Scan for the cell matching the given text and deliver its [X, Y] coordinate at center. 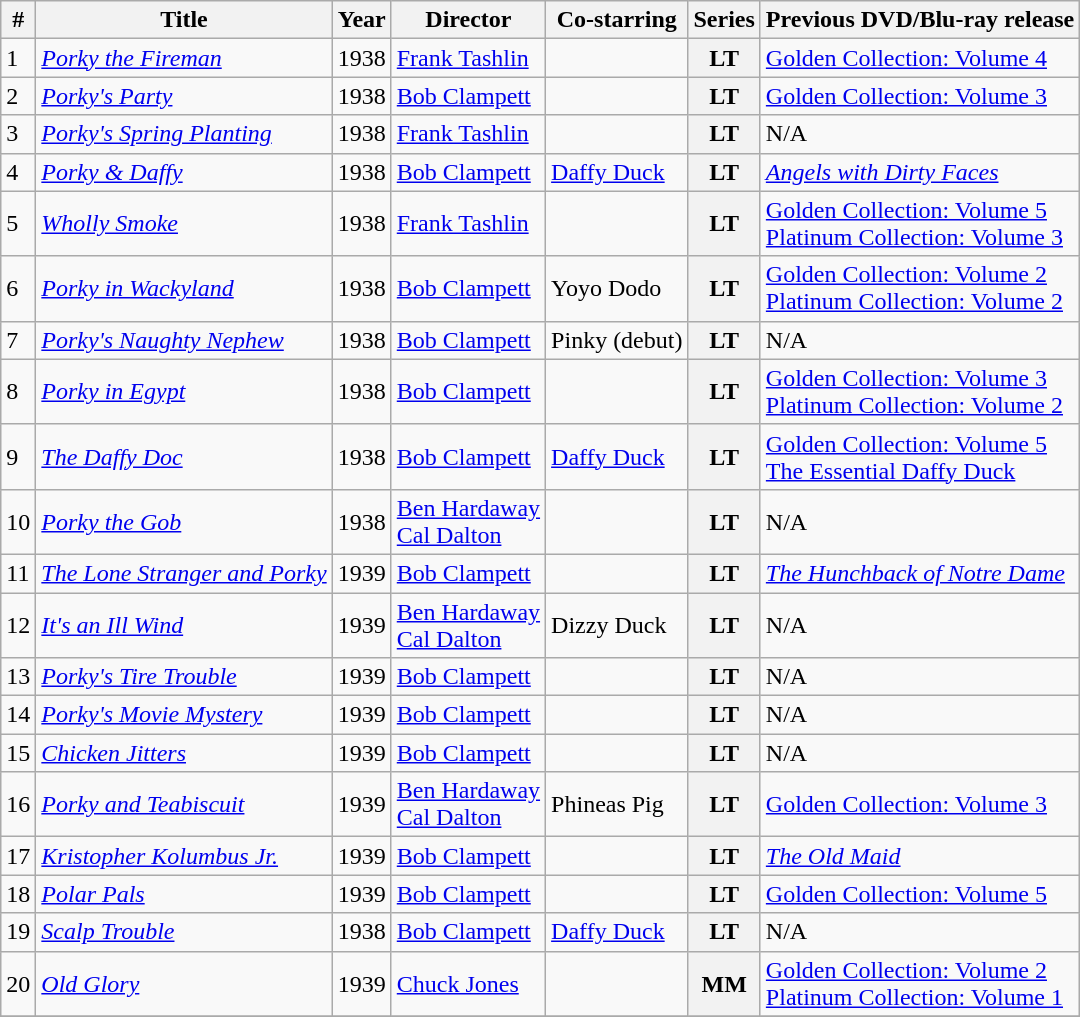
Porky's Naughty Nephew [184, 340]
9 [18, 456]
Co-starring [617, 20]
4 [18, 172]
Angels with Dirty Faces [920, 172]
Porky in Egypt [184, 392]
Chicken Jitters [184, 753]
2 [18, 96]
Old Glory [184, 984]
3 [18, 134]
5 [18, 224]
Polar Pals [184, 894]
1 [18, 58]
Porky the Fireman [184, 58]
10 [18, 522]
20 [18, 984]
The Hunchback of Notre Dame [920, 573]
Pinky (debut) [617, 340]
Golden Collection: Volume 5Platinum Collection: Volume 3 [920, 224]
The Daffy Doc [184, 456]
Title [184, 20]
Golden Collection: Volume 4 [920, 58]
7 [18, 340]
Previous DVD/Blu-ray release [920, 20]
Yoyo Dodo [617, 288]
Golden Collection: Volume 5The Essential Daffy Duck [920, 456]
The Lone Stranger and Porky [184, 573]
Director [468, 20]
Chuck Jones [468, 984]
Porky the Gob [184, 522]
Porky's Tire Trouble [184, 677]
17 [18, 856]
11 [18, 573]
Porky and Teabiscuit [184, 804]
8 [18, 392]
Phineas Pig [617, 804]
Porky & Daffy [184, 172]
Porky in Wackyland [184, 288]
Golden Collection: Volume 2Platinum Collection: Volume 2 [920, 288]
Golden Collection: Volume 3Platinum Collection: Volume 2 [920, 392]
14 [18, 715]
It's an Ill Wind [184, 624]
Wholly Smoke [184, 224]
15 [18, 753]
Series [724, 20]
Year [362, 20]
Golden Collection: Volume 5 [920, 894]
Kristopher Kolumbus Jr. [184, 856]
The Old Maid [920, 856]
MM [724, 984]
Scalp Trouble [184, 932]
18 [18, 894]
Golden Collection: Volume 2Platinum Collection: Volume 1 [920, 984]
Porky's Movie Mystery [184, 715]
19 [18, 932]
Dizzy Duck [617, 624]
16 [18, 804]
6 [18, 288]
13 [18, 677]
Porky's Spring Planting [184, 134]
12 [18, 624]
# [18, 20]
Porky's Party [184, 96]
